Determine the [X, Y] coordinate at the center of the cell enclosing the given text.  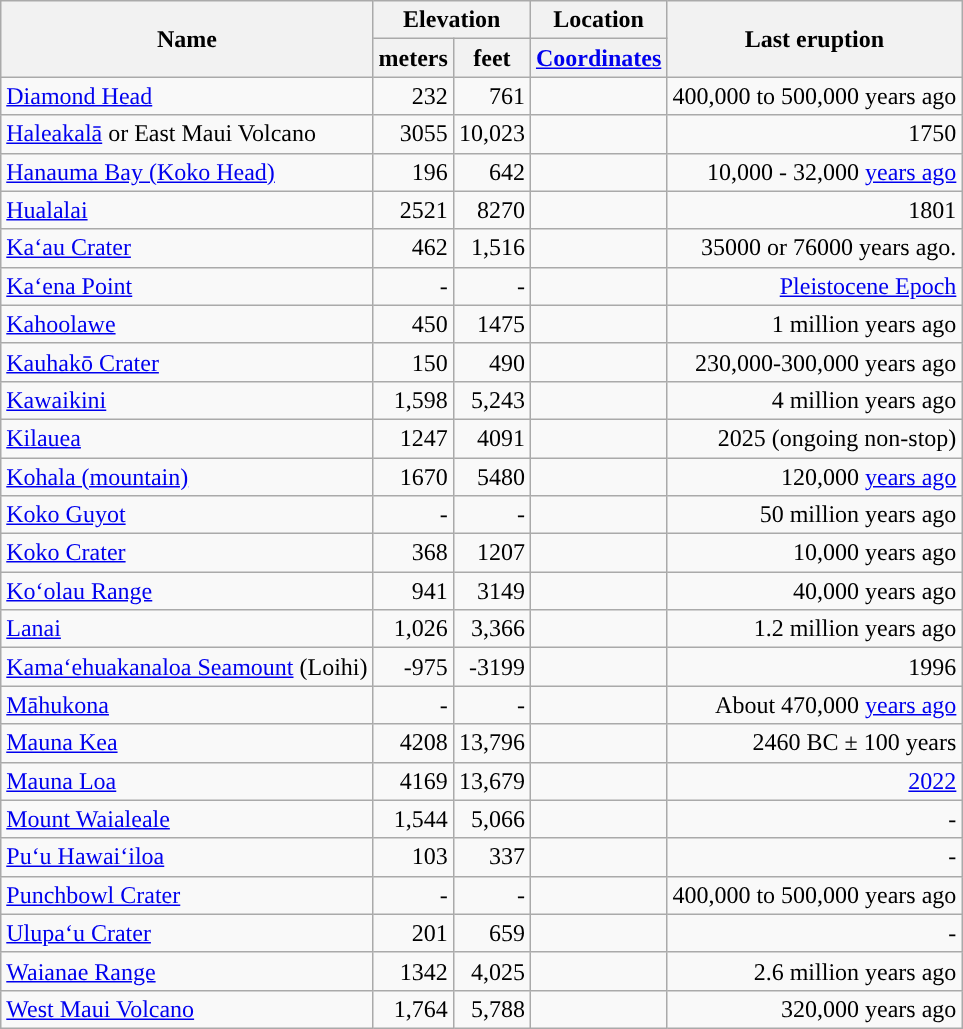
642 [492, 172]
Kauhakō Crater [187, 362]
4091 [492, 438]
1670 [413, 477]
1207 [492, 553]
120,000 years ago [814, 477]
Punchbowl Crater [187, 895]
150 [413, 362]
1475 [492, 324]
490 [492, 362]
462 [413, 248]
1,764 [413, 1009]
13,679 [492, 781]
Coordinates [598, 58]
1,516 [492, 248]
Haleakalā or East Maui Volcano [187, 134]
320,000 years ago [814, 1009]
West Maui Volcano [187, 1009]
337 [492, 857]
4 million years ago [814, 400]
5,066 [492, 819]
3149 [492, 591]
4208 [413, 743]
About 470,000 years ago [814, 705]
1801 [814, 210]
4169 [413, 781]
Kahoolawe [187, 324]
Mount Waialeale [187, 819]
Name [187, 39]
1247 [413, 438]
2521 [413, 210]
Kawaikini [187, 400]
Diamond Head [187, 96]
Kohala (mountain) [187, 477]
meters [413, 58]
Kaʻau Crater [187, 248]
35000 or 76000 years ago. [814, 248]
2460 BC ± 100 years [814, 743]
196 [413, 172]
5480 [492, 477]
Kamaʻehuakanaloa Seamount (Loihi) [187, 667]
Puʻu Hawaiʻiloa [187, 857]
2022 [814, 781]
1.2 million years ago [814, 629]
Elevation [452, 20]
-3199 [492, 667]
-975 [413, 667]
10,000 - 32,000 years ago [814, 172]
Kilauea [187, 438]
10,000 years ago [814, 553]
1 million years ago [814, 324]
Hanauma Bay (Koko Head) [187, 172]
659 [492, 933]
232 [413, 96]
Pleistocene Epoch [814, 286]
761 [492, 96]
Koʻolau Range [187, 591]
Koko Guyot [187, 515]
Lanai [187, 629]
feet [492, 58]
Mauna Loa [187, 781]
5,788 [492, 1009]
Location [598, 20]
230,000-300,000 years ago [814, 362]
13,796 [492, 743]
1,026 [413, 629]
1342 [413, 971]
450 [413, 324]
Ulupaʻu Crater [187, 933]
1,598 [413, 400]
40,000 years ago [814, 591]
201 [413, 933]
2025 (ongoing non-stop) [814, 438]
8270 [492, 210]
1996 [814, 667]
1,544 [413, 819]
941 [413, 591]
103 [413, 857]
Kaʻena Point [187, 286]
3,366 [492, 629]
50 million years ago [814, 515]
Koko Crater [187, 553]
Last eruption [814, 39]
1750 [814, 134]
Mauna Kea [187, 743]
Māhukona [187, 705]
Hualalai [187, 210]
10,023 [492, 134]
4,025 [492, 971]
5,243 [492, 400]
Waianae Range [187, 971]
3055 [413, 134]
368 [413, 553]
2.6 million years ago [814, 971]
